Search for the cell housing the specified text and yield its (x, y) center coordinate. 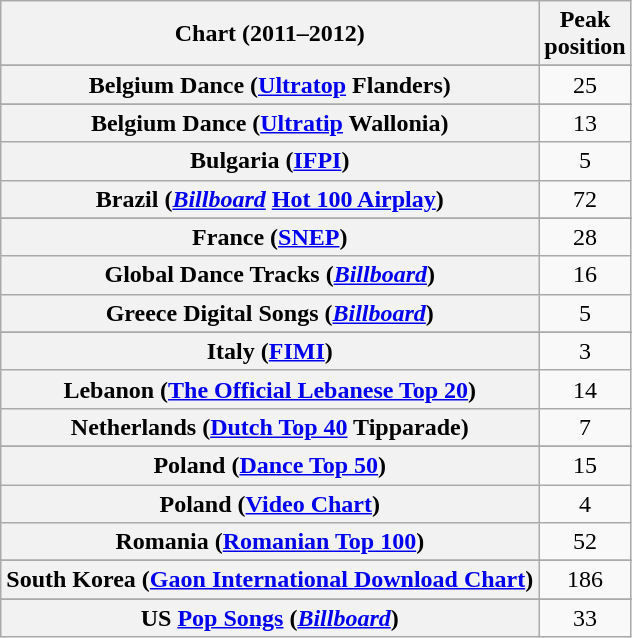
Global Dance Tracks (Billboard) (270, 275)
33 (585, 618)
Romania (Romanian Top 100) (270, 542)
16 (585, 275)
Belgium Dance (Ultratop Flanders) (270, 85)
15 (585, 465)
28 (585, 237)
7 (585, 427)
52 (585, 542)
14 (585, 389)
Netherlands (Dutch Top 40 Tipparade) (270, 427)
South Korea (Gaon International Download Chart) (270, 580)
Bulgaria (IFPI) (270, 161)
Poland (Dance Top 50) (270, 465)
Poland (Video Chart) (270, 503)
Peakposition (585, 34)
72 (585, 199)
Italy (FIMI) (270, 351)
Lebanon (The Official Lebanese Top 20) (270, 389)
Brazil (Billboard Hot 100 Airplay) (270, 199)
France (SNEP) (270, 237)
Chart (2011–2012) (270, 34)
3 (585, 351)
Greece Digital Songs (Billboard) (270, 313)
186 (585, 580)
US Pop Songs (Billboard) (270, 618)
25 (585, 85)
13 (585, 123)
Belgium Dance (Ultratip Wallonia) (270, 123)
4 (585, 503)
